Detect which cell encompasses the target text, then output its [x, y] center coordinate. 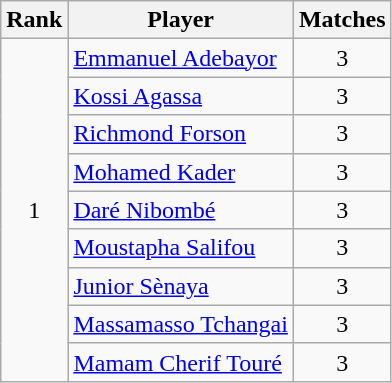
Moustapha Salifou [181, 248]
1 [34, 210]
Kossi Agassa [181, 96]
Mohamed Kader [181, 172]
Mamam Cherif Touré [181, 362]
Massamasso Tchangai [181, 324]
Junior Sènaya [181, 286]
Player [181, 20]
Daré Nibombé [181, 210]
Rank [34, 20]
Richmond Forson [181, 134]
Emmanuel Adebayor [181, 58]
Matches [342, 20]
